Locate the cell with the specified text and output its [x, y] center coordinate. 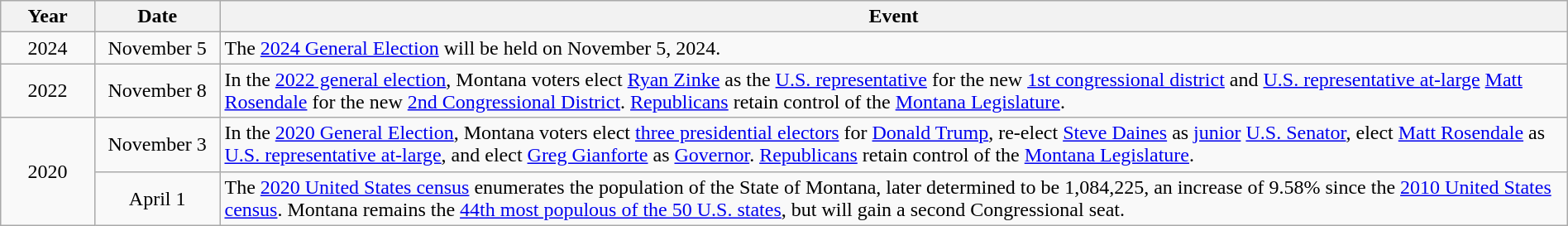
The 2024 General Election will be held on November 5, 2024. [893, 48]
2020 [48, 171]
Date [157, 17]
April 1 [157, 199]
2024 [48, 48]
Year [48, 17]
November 8 [157, 91]
Event [893, 17]
November 5 [157, 48]
November 3 [157, 144]
2022 [48, 91]
